Detect which cell encompasses the target text, then output its (x, y) center coordinate. 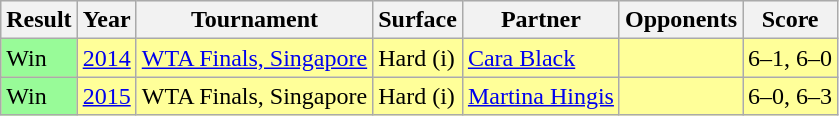
Tournament (254, 20)
Result (39, 20)
2015 (106, 96)
Martina Hingis (540, 96)
6–1, 6–0 (790, 58)
Year (106, 20)
Opponents (680, 20)
2014 (106, 58)
Score (790, 20)
Partner (540, 20)
Cara Black (540, 58)
Surface (418, 20)
6–0, 6–3 (790, 96)
